For the text-containing cell, return its midpoint in (X, Y) coordinate format. 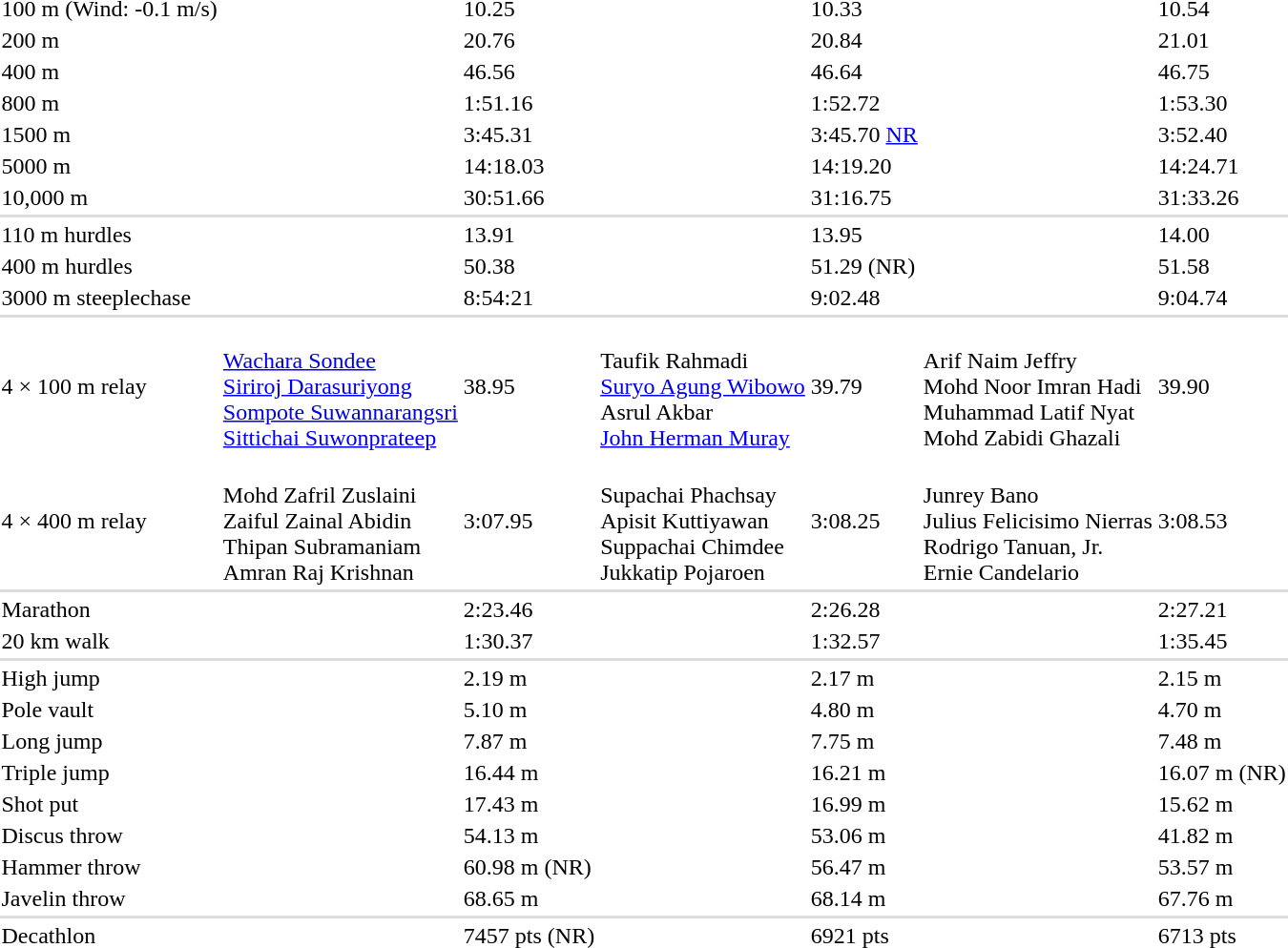
2:26.28 (864, 609)
21.01 (1221, 40)
3:08.53 (1221, 521)
1:53.30 (1221, 103)
5000 m (109, 166)
39.79 (864, 386)
16.21 m (864, 773)
Shot put (109, 804)
2:23.46 (529, 609)
Long jump (109, 741)
3:07.95 (529, 521)
Wachara SondeeSiriroj DarasuriyongSompote SuwannarangsriSittichai Suwonprateep (340, 386)
1:30.37 (529, 641)
2:27.21 (1221, 609)
46.64 (864, 72)
3:45.31 (529, 134)
800 m (109, 103)
60.98 m (NR) (529, 867)
56.47 m (864, 867)
20 km walk (109, 641)
14:24.71 (1221, 166)
16.44 m (529, 773)
51.29 (NR) (864, 266)
53.06 m (864, 835)
Arif Naim JeffryMohd Noor Imran HadiMuhammad Latif NyatMohd Zabidi Ghazali (1038, 386)
3:08.25 (864, 521)
3:45.70 NR (864, 134)
1:32.57 (864, 641)
400 m hurdles (109, 266)
10,000 m (109, 197)
Discus throw (109, 835)
51.58 (1221, 266)
13.95 (864, 235)
41.82 m (1221, 835)
9:02.48 (864, 298)
14.00 (1221, 235)
Hammer throw (109, 867)
Marathon (109, 609)
4 × 400 m relay (109, 521)
Javelin throw (109, 898)
1:52.72 (864, 103)
16.07 m (NR) (1221, 773)
14:19.20 (864, 166)
17.43 m (529, 804)
13.91 (529, 235)
3000 m steeplechase (109, 298)
20.76 (529, 40)
4.80 m (864, 710)
1:51.16 (529, 103)
2.15 m (1221, 678)
3:52.40 (1221, 134)
68.14 m (864, 898)
14:18.03 (529, 166)
1500 m (109, 134)
7.75 m (864, 741)
Taufik RahmadiSuryo Agung WibowoAsrul AkbarJohn Herman Muray (703, 386)
38.95 (529, 386)
20.84 (864, 40)
46.75 (1221, 72)
2.19 m (529, 678)
7.48 m (1221, 741)
Mohd Zafril ZuslainiZaiful Zainal AbidinThipan SubramaniamAmran Raj Krishnan (340, 521)
54.13 m (529, 835)
53.57 m (1221, 867)
4 × 100 m relay (109, 386)
Pole vault (109, 710)
Junrey BanoJulius Felicisimo NierrasRodrigo Tanuan, Jr.Ernie Candelario (1038, 521)
9:04.74 (1221, 298)
15.62 m (1221, 804)
31:16.75 (864, 197)
7.87 m (529, 741)
8:54:21 (529, 298)
50.38 (529, 266)
46.56 (529, 72)
4.70 m (1221, 710)
Supachai PhachsayApisit KuttiyawanSuppachai ChimdeeJukkatip Pojaroen (703, 521)
31:33.26 (1221, 197)
67.76 m (1221, 898)
68.65 m (529, 898)
Triple jump (109, 773)
39.90 (1221, 386)
16.99 m (864, 804)
1:35.45 (1221, 641)
110 m hurdles (109, 235)
30:51.66 (529, 197)
5.10 m (529, 710)
High jump (109, 678)
200 m (109, 40)
400 m (109, 72)
2.17 m (864, 678)
